Capture the cell that displays the provided text and extract its (x, y) central coordinate. 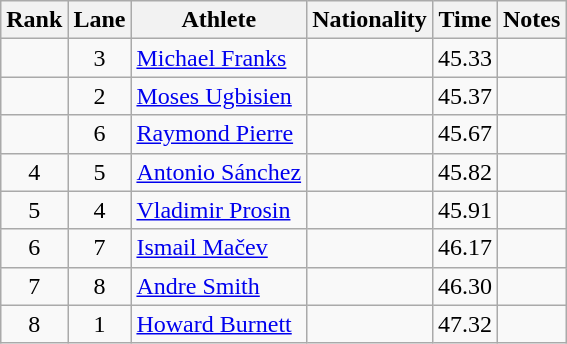
1 (100, 324)
3 (100, 58)
Athlete (219, 20)
Time (464, 20)
Raymond Pierre (219, 134)
Vladimir Prosin (219, 210)
Howard Burnett (219, 324)
Ismail Mačev (219, 248)
45.82 (464, 172)
46.17 (464, 248)
45.37 (464, 96)
Michael Franks (219, 58)
47.32 (464, 324)
46.30 (464, 286)
Andre Smith (219, 286)
Notes (531, 20)
Antonio Sánchez (219, 172)
45.91 (464, 210)
Nationality (370, 20)
45.33 (464, 58)
Rank (34, 20)
Lane (100, 20)
Moses Ugbisien (219, 96)
2 (100, 96)
45.67 (464, 134)
